Locate the cell with the specified text and output its (x, y) center coordinate. 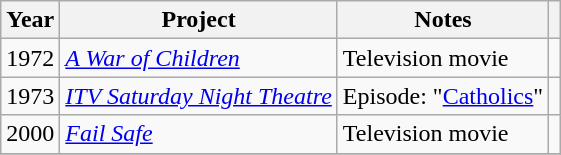
Fail Safe (199, 134)
Project (199, 20)
2000 (30, 134)
1973 (30, 96)
ITV Saturday Night Theatre (199, 96)
Year (30, 20)
Episode: "Catholics" (442, 96)
Notes (442, 20)
1972 (30, 58)
A War of Children (199, 58)
